Extract the (x, y) coordinate from the center of the cell holding the provided text.  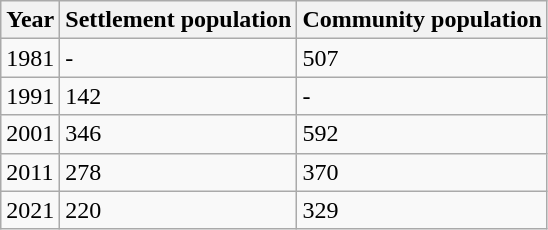
Community population (422, 20)
Year (30, 20)
370 (422, 172)
Settlement population (178, 20)
507 (422, 58)
1981 (30, 58)
346 (178, 134)
329 (422, 210)
2001 (30, 134)
2011 (30, 172)
2021 (30, 210)
278 (178, 172)
220 (178, 210)
142 (178, 96)
1991 (30, 96)
592 (422, 134)
